Output the [x, y] coordinate of the center of the cell containing the given text.  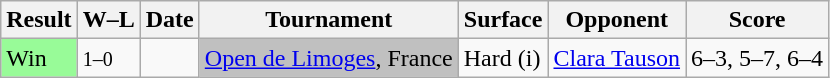
Tournament [328, 20]
Score [758, 20]
Date [170, 20]
6–3, 5–7, 6–4 [758, 58]
W–L [108, 20]
Open de Limoges, France [328, 58]
Result [39, 20]
1–0 [108, 58]
Win [39, 58]
Clara Tauson [617, 58]
Surface [503, 20]
Hard (i) [503, 58]
Opponent [617, 20]
